Pinpoint the cell where the given text exists, returning its (X, Y) midpoint coordinate. 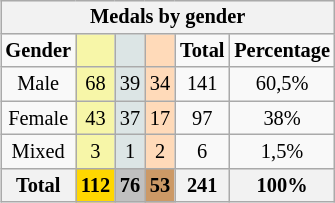
241 (202, 185)
Female (38, 118)
53 (160, 185)
112 (96, 185)
Gender (38, 51)
Percentage (282, 51)
3 (96, 152)
39 (130, 84)
97 (202, 118)
43 (96, 118)
2 (160, 152)
1,5% (282, 152)
37 (130, 118)
68 (96, 84)
38% (282, 118)
34 (160, 84)
17 (160, 118)
76 (130, 185)
100% (282, 185)
Male (38, 84)
Mixed (38, 152)
60,5% (282, 84)
1 (130, 152)
141 (202, 84)
6 (202, 152)
Medals by gender (168, 17)
